Locate the cell with the specified text and output its [X, Y] center coordinate. 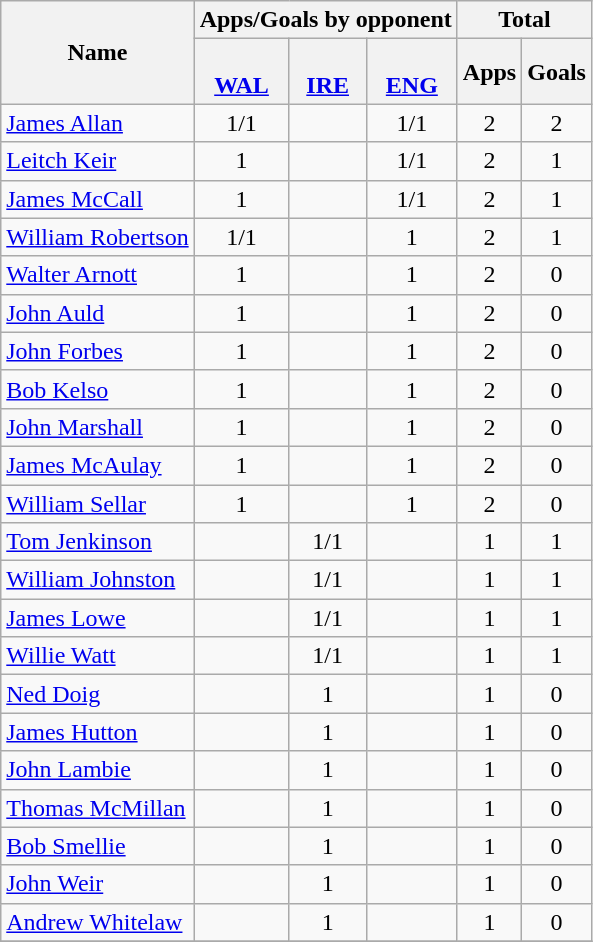
ENG [412, 72]
John Marshall [98, 427]
Thomas McMillan [98, 808]
John Lambie [98, 770]
IRE [328, 72]
James McCall [98, 199]
Walter Arnott [98, 275]
William Robertson [98, 237]
Total [524, 20]
John Weir [98, 884]
WAL [242, 72]
John Forbes [98, 351]
James McAulay [98, 465]
John Auld [98, 313]
Apps/Goals by opponent [326, 20]
James Lowe [98, 618]
James Allan [98, 123]
Bob Kelso [98, 389]
James Hutton [98, 732]
Willie Watt [98, 656]
Apps [489, 72]
Bob Smellie [98, 846]
William Sellar [98, 503]
Ned Doig [98, 694]
William Johnston [98, 580]
Andrew Whitelaw [98, 922]
Leitch Keir [98, 161]
Goals [557, 72]
Tom Jenkinson [98, 542]
Name [98, 52]
